Output the [X, Y] coordinate of the center of the cell containing the given text.  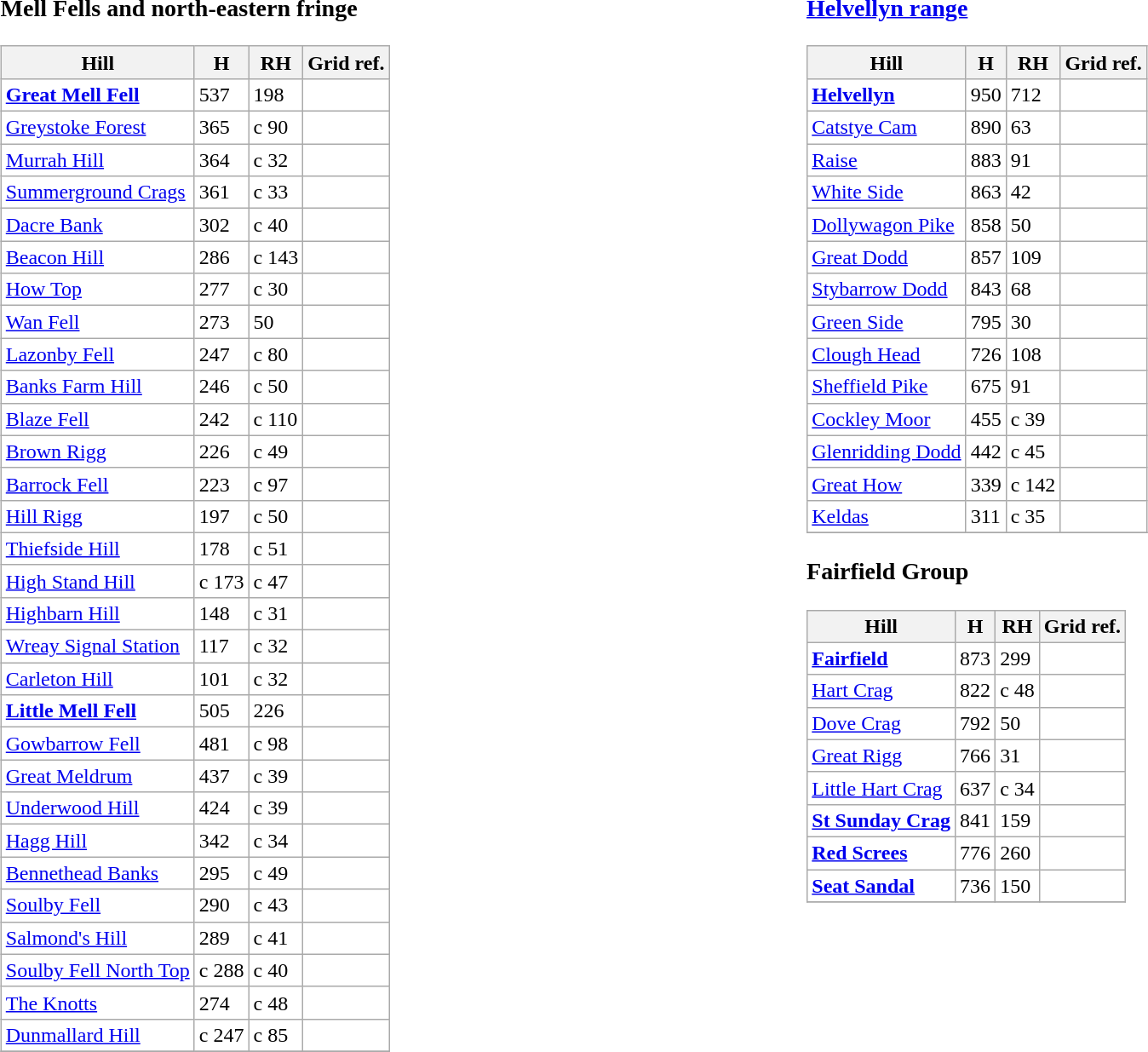
Blaze Fell [97, 419]
42 [1033, 193]
290 [221, 905]
Little Hart Crag [881, 788]
Dove Crag [881, 723]
843 [986, 290]
c 30 [276, 290]
Dollywagon Pike [887, 225]
Hagg Hill [97, 841]
Bennethead Banks [97, 873]
c 288 [221, 970]
890 [986, 128]
Dacre Bank [97, 225]
424 [221, 808]
675 [986, 387]
537 [221, 95]
455 [986, 419]
Helvellyn [887, 95]
242 [221, 419]
442 [986, 451]
726 [986, 354]
883 [986, 160]
31 [1018, 756]
Glenridding Dodd [887, 451]
150 [1018, 885]
White Side [887, 193]
Wan Fell [97, 322]
197 [221, 516]
776 [976, 853]
Keldas [887, 516]
c 142 [1033, 484]
Dunmallard Hill [97, 1035]
109 [1033, 257]
273 [221, 322]
c 41 [276, 938]
863 [986, 193]
Salmond's Hill [97, 938]
Great Meldrum [97, 776]
Barrock Fell [97, 484]
Soulby Fell [97, 905]
295 [221, 873]
Lazonby Fell [97, 354]
712 [1033, 95]
Gowbarrow Fell [97, 744]
274 [221, 1003]
c 43 [276, 905]
101 [221, 679]
c 35 [1033, 516]
736 [976, 885]
950 [986, 95]
63 [1033, 128]
Beacon Hill [97, 257]
117 [221, 647]
342 [221, 841]
Greystoke Forest [97, 128]
c 80 [276, 354]
Clough Head [887, 354]
Seat Sandal [881, 885]
822 [976, 691]
Little Mell Fell [97, 711]
Underwood Hill [97, 808]
Hill Rigg [97, 516]
Great Dodd [887, 257]
Red Screes [881, 853]
Summerground Crags [97, 193]
223 [221, 484]
Murrah Hill [97, 160]
505 [221, 711]
Carleton Hill [97, 679]
108 [1033, 354]
c 45 [1033, 451]
260 [1018, 853]
637 [976, 788]
c 85 [276, 1035]
How Top [97, 290]
c 110 [276, 419]
Wreay Signal Station [97, 647]
Green Side [887, 322]
302 [221, 225]
High Stand Hill [97, 581]
68 [1033, 290]
841 [976, 820]
247 [221, 354]
c 247 [221, 1035]
Great Mell Fell [97, 95]
766 [976, 756]
Great Rigg [881, 756]
Soulby Fell North Top [97, 970]
289 [221, 938]
159 [1018, 820]
Stybarrow Dodd [887, 290]
148 [221, 613]
Highbarn Hill [97, 613]
858 [986, 225]
246 [221, 387]
c 90 [276, 128]
437 [221, 776]
Banks Farm Hill [97, 387]
339 [986, 484]
c 97 [276, 484]
481 [221, 744]
795 [986, 322]
198 [276, 95]
c 98 [276, 744]
Great How [887, 484]
c 51 [276, 549]
c 31 [276, 613]
361 [221, 193]
Fairfield [881, 658]
792 [976, 723]
178 [221, 549]
Sheffield Pike [887, 387]
Hart Crag [881, 691]
The Knotts [97, 1003]
Brown Rigg [97, 451]
St Sunday Crag [881, 820]
311 [986, 516]
c 33 [276, 193]
Cockley Moor [887, 419]
30 [1033, 322]
286 [221, 257]
873 [976, 658]
Thiefside Hill [97, 549]
365 [221, 128]
Raise [887, 160]
c 173 [221, 581]
Catstye Cam [887, 128]
364 [221, 160]
299 [1018, 658]
c 47 [276, 581]
857 [986, 257]
c 143 [276, 257]
277 [221, 290]
